Return the (x, y) coordinate for the center point of the cell that contains the specified text.  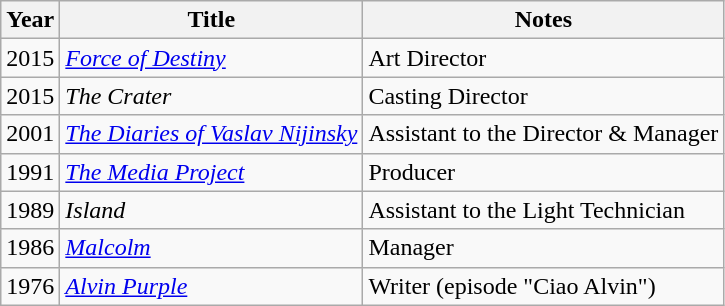
Casting Director (544, 96)
Notes (544, 20)
The Crater (212, 96)
Writer (episode "Ciao Alvin") (544, 286)
Producer (544, 172)
1991 (30, 172)
Title (212, 20)
Assistant to the Director & Manager (544, 134)
Year (30, 20)
1986 (30, 248)
2001 (30, 134)
Force of Destiny (212, 58)
Malcolm (212, 248)
Alvin Purple (212, 286)
1976 (30, 286)
The Media Project (212, 172)
Manager (544, 248)
1989 (30, 210)
Art Director (544, 58)
Assistant to the Light Technician (544, 210)
The Diaries of Vaslav Nijinsky (212, 134)
Island (212, 210)
